Return the [X, Y] coordinate for the center point of the cell that contains the specified text.  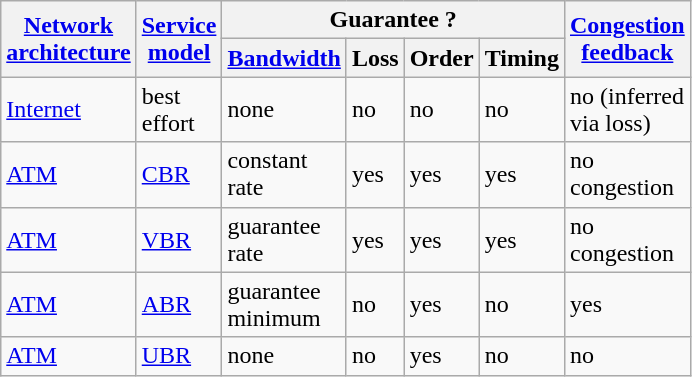
guarantee minimum [284, 304]
Loss [375, 58]
ABR [179, 304]
Service model [179, 39]
Network architecture [68, 39]
guarantee rate [284, 240]
UBR [179, 356]
CBR [179, 174]
no (inferred via loss) [627, 110]
Internet [68, 110]
Guarantee ? [394, 20]
Bandwidth [284, 58]
best effort [179, 110]
Timing [522, 58]
Order [442, 58]
Congestion feedback [627, 39]
VBR [179, 240]
constant rate [284, 174]
